Scan for the cell matching the given text and deliver its (X, Y) coordinate at center. 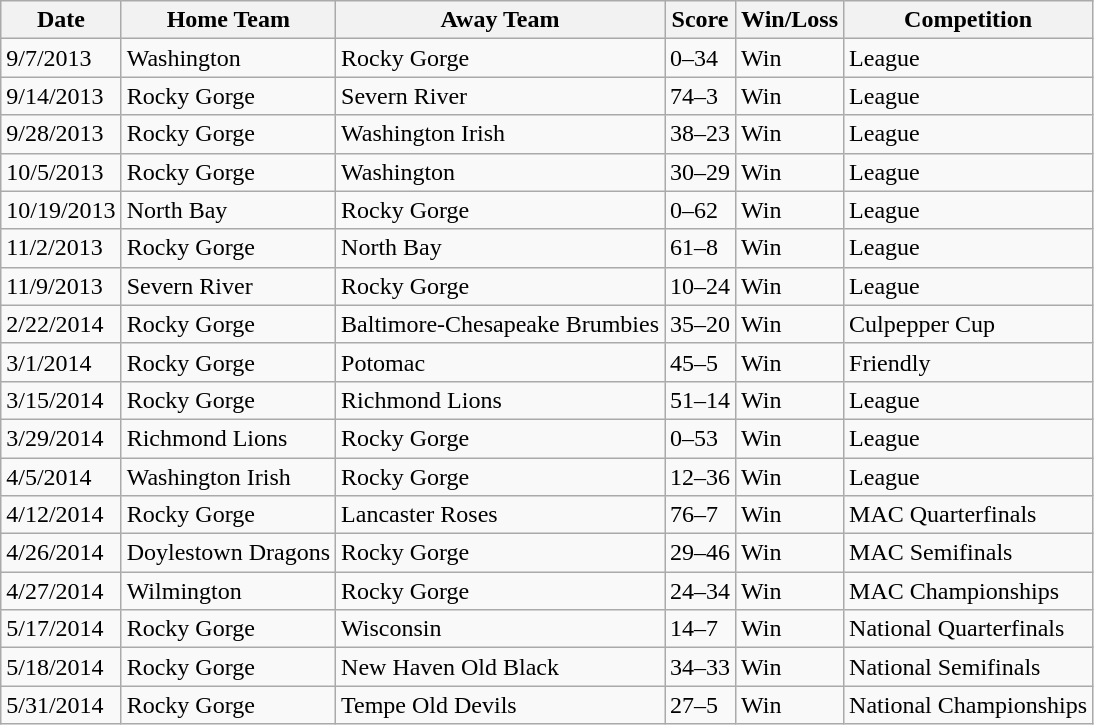
4/5/2014 (61, 477)
National Championships (968, 705)
35–20 (700, 324)
New Haven Old Black (500, 667)
14–7 (700, 629)
9/7/2013 (61, 58)
4/12/2014 (61, 515)
11/9/2013 (61, 286)
Score (700, 20)
9/14/2013 (61, 96)
29–46 (700, 553)
0–62 (700, 210)
3/15/2014 (61, 400)
45–5 (700, 362)
5/31/2014 (61, 705)
Doylestown Dragons (228, 553)
74–3 (700, 96)
3/1/2014 (61, 362)
11/2/2013 (61, 248)
3/29/2014 (61, 438)
4/26/2014 (61, 553)
0–53 (700, 438)
MAC Semifinals (968, 553)
5/18/2014 (61, 667)
Competition (968, 20)
10/5/2013 (61, 172)
34–33 (700, 667)
Friendly (968, 362)
2/22/2014 (61, 324)
61–8 (700, 248)
4/27/2014 (61, 591)
Wisconsin (500, 629)
0–34 (700, 58)
Tempe Old Devils (500, 705)
Away Team (500, 20)
Culpepper Cup (968, 324)
27–5 (700, 705)
24–34 (700, 591)
Wilmington (228, 591)
MAC Quarterfinals (968, 515)
12–36 (700, 477)
38–23 (700, 134)
Date (61, 20)
9/28/2013 (61, 134)
Win/Loss (790, 20)
76–7 (700, 515)
Potomac (500, 362)
5/17/2014 (61, 629)
30–29 (700, 172)
Home Team (228, 20)
MAC Championships (968, 591)
Lancaster Roses (500, 515)
51–14 (700, 400)
National Semifinals (968, 667)
10/19/2013 (61, 210)
National Quarterfinals (968, 629)
10–24 (700, 286)
Baltimore-Chesapeake Brumbies (500, 324)
